Locate the cell with the specified text and output its (X, Y) center coordinate. 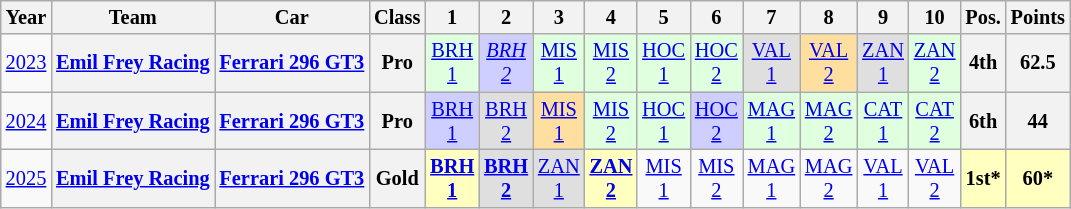
1st* (982, 178)
Team (132, 17)
Gold (397, 178)
CAT1 (883, 121)
Car (292, 17)
2023 (26, 63)
Year (26, 17)
6 (716, 17)
60* (1038, 178)
Points (1038, 17)
8 (828, 17)
7 (772, 17)
2024 (26, 121)
44 (1038, 121)
Pos. (982, 17)
Class (397, 17)
10 (935, 17)
5 (664, 17)
6th (982, 121)
2 (506, 17)
CAT2 (935, 121)
62.5 (1038, 63)
4th (982, 63)
3 (559, 17)
1 (452, 17)
9 (883, 17)
2025 (26, 178)
4 (612, 17)
